Find where the given text appears and provide that cell's center as (x, y) coordinate. 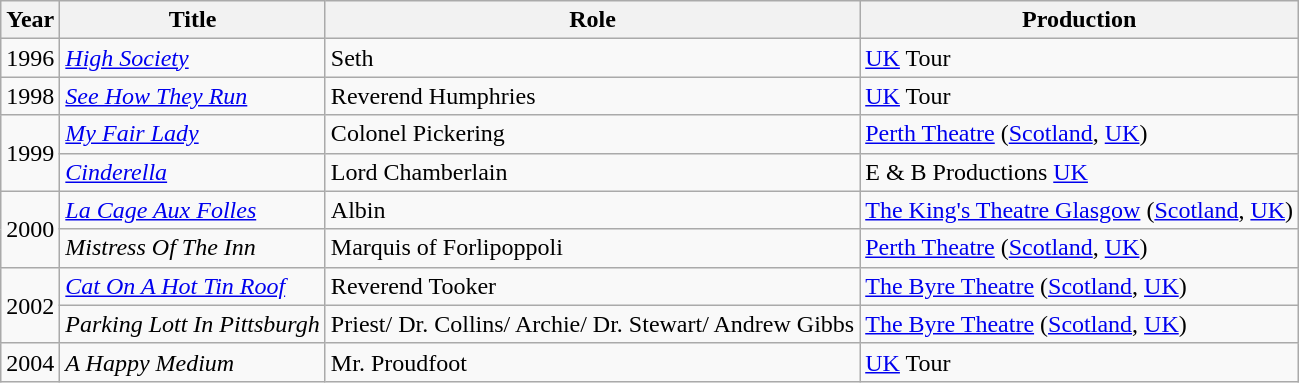
E & B Productions UK (1080, 172)
Year (30, 20)
Lord Chamberlain (592, 172)
Seth (592, 58)
See How They Run (193, 96)
Reverend Humphries (592, 96)
Marquis of Forlipoppoli (592, 248)
Cat On A Hot Tin Roof (193, 286)
2000 (30, 229)
1998 (30, 96)
The King's Theatre Glasgow (Scotland, UK) (1080, 210)
Reverend Tooker (592, 286)
Mr. Proudfoot (592, 362)
1999 (30, 153)
Priest/ Dr. Collins/ Archie/ Dr. Stewart/ Andrew Gibbs (592, 324)
2002 (30, 305)
High Society (193, 58)
Colonel Pickering (592, 134)
La Cage Aux Folles (193, 210)
1996 (30, 58)
A Happy Medium (193, 362)
Albin (592, 210)
My Fair Lady (193, 134)
Parking Lott In Pittsburgh (193, 324)
Role (592, 20)
Cinderella (193, 172)
Mistress Of The Inn (193, 248)
Production (1080, 20)
Title (193, 20)
2004 (30, 362)
